Detect which cell encompasses the target text, then output its (X, Y) center coordinate. 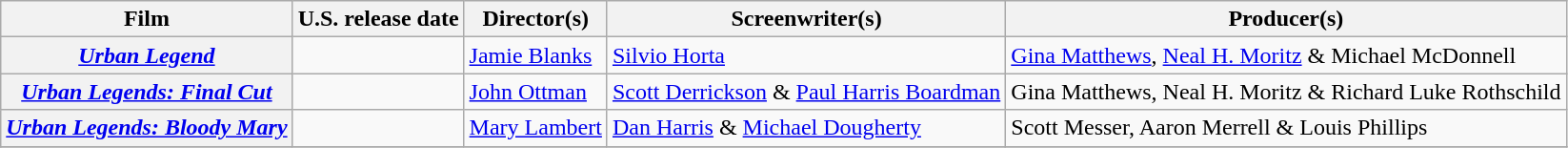
Scott Derrickson & Paul Harris Boardman (806, 92)
Urban Legends: Bloody Mary (147, 128)
Scott Messer, Aaron Merrell & Louis Phillips (1286, 128)
Gina Matthews, Neal H. Moritz & Richard Luke Rothschild (1286, 92)
U.S. release date (378, 19)
Director(s) (535, 19)
John Ottman (535, 92)
Urban Legend (147, 55)
Film (147, 19)
Mary Lambert (535, 128)
Screenwriter(s) (806, 19)
Silvio Horta (806, 55)
Gina Matthews, Neal H. Moritz & Michael McDonnell (1286, 55)
Dan Harris & Michael Dougherty (806, 128)
Urban Legends: Final Cut (147, 92)
Jamie Blanks (535, 55)
Producer(s) (1286, 19)
